Search for the cell housing the specified text and yield its (x, y) center coordinate. 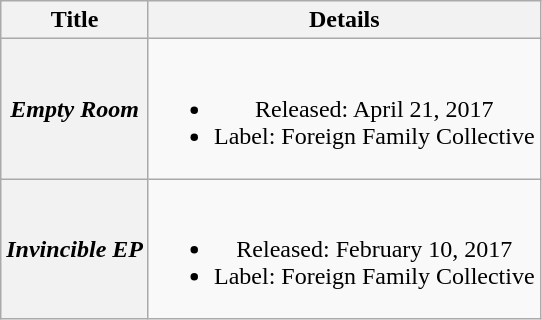
Invincible EP (75, 249)
Empty Room (75, 109)
Details (344, 20)
Title (75, 20)
Released: April 21, 2017Label: Foreign Family Collective (344, 109)
Released: February 10, 2017Label: Foreign Family Collective (344, 249)
